Identify which cell holds the provided text, then report its (X, Y) central coordinate. 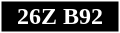
26Z B92 (60, 17)
